For the text-containing cell, return its midpoint in [X, Y] coordinate format. 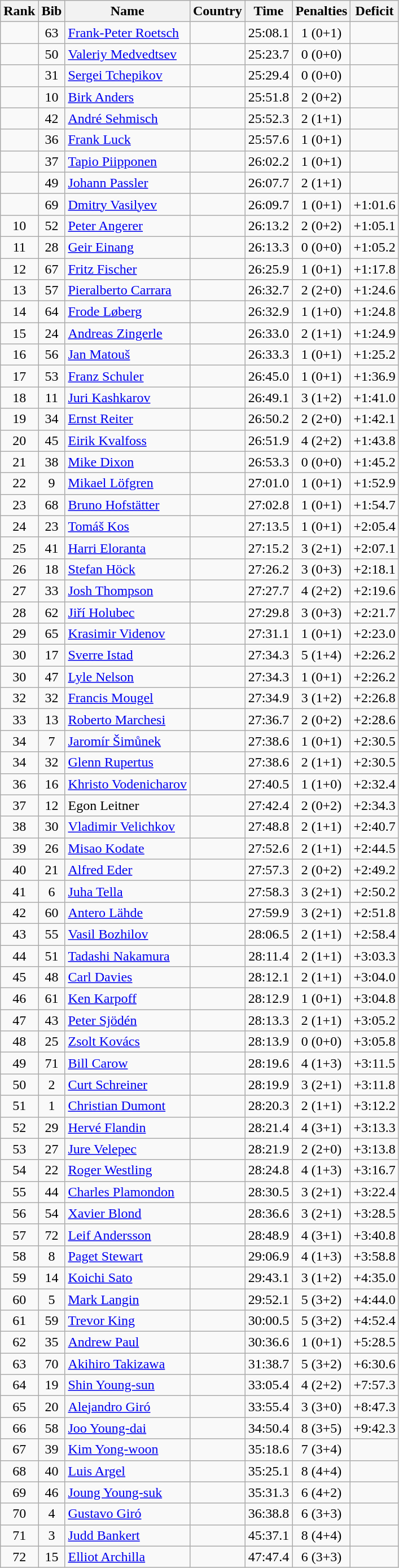
27:34.9 [269, 698]
+2:44.5 [375, 848]
27:26.2 [269, 569]
Pieralberto Carrara [128, 290]
28:12.9 [269, 999]
Andreas Zingerle [128, 333]
27:36.7 [269, 720]
8 [52, 1256]
26:50.2 [269, 419]
Ken Karpoff [128, 999]
28:24.8 [269, 1170]
33:05.4 [269, 1385]
27:57.3 [269, 870]
+2:23.0 [375, 634]
+3:11.8 [375, 1085]
26:02.2 [269, 161]
28:19.6 [269, 1063]
+3:40.8 [375, 1235]
7 [52, 741]
29:52.1 [269, 1299]
Bill Carow [128, 1063]
+2:21.7 [375, 612]
26:13.3 [269, 247]
30:36.6 [269, 1342]
Bib [52, 11]
+2:49.2 [375, 870]
Ernst Reiter [128, 419]
Lyle Nelson [128, 677]
27:42.4 [269, 805]
35 [52, 1342]
Frank Luck [128, 140]
26:33.0 [269, 333]
Shin Young-sun [128, 1385]
27:58.3 [269, 891]
+1:01.6 [375, 204]
28:21.9 [269, 1149]
+5:28.5 [375, 1342]
Jaromír Šimůnek [128, 741]
André Sehmisch [128, 118]
6 (4+2) [322, 1492]
+2:28.6 [375, 720]
26:33.3 [269, 355]
Time [269, 11]
Hervé Flandin [128, 1127]
Xavier Blond [128, 1213]
+1:05.1 [375, 226]
+1:42.1 [375, 419]
Krasimir Videnov [128, 634]
+4:52.4 [375, 1321]
+3:05.8 [375, 1042]
Eirik Kvalfoss [128, 441]
26:51.9 [269, 441]
+3:22.4 [375, 1192]
3 [52, 1535]
+4:35.0 [375, 1278]
Jiří Holubec [128, 612]
Vasil Bozhilov [128, 934]
66 [19, 1428]
Jure Velepec [128, 1149]
+2:26.8 [375, 698]
Harri Eloranta [128, 548]
+1:25.2 [375, 355]
Misao Kodate [128, 848]
26:07.7 [269, 183]
+3:04.8 [375, 999]
9 [52, 483]
+2:51.8 [375, 913]
26:45.0 [269, 376]
Vladimir Velichkov [128, 827]
29:06.9 [269, 1256]
+1:45.2 [375, 462]
Paget Stewart [128, 1256]
Roger Westling [128, 1170]
Fritz Fischer [128, 269]
33:55.4 [269, 1407]
Country [217, 11]
Bruno Hofstätter [128, 505]
31 [52, 76]
26:32.7 [269, 290]
36:38.8 [269, 1514]
27:27.7 [269, 591]
+3:16.7 [375, 1170]
Frank-Peter Roetsch [128, 33]
Khristo Vodenicharov [128, 784]
6 [52, 891]
+2:07.1 [375, 548]
Trevor King [128, 1321]
Egon Leitner [128, 805]
2 [52, 1085]
30:00.5 [269, 1321]
26:25.9 [269, 269]
+6:30.6 [375, 1364]
Tomáš Kos [128, 526]
Gustavo Giró [128, 1514]
Franz Schuler [128, 376]
Joo Young-dai [128, 1428]
+1:24.8 [375, 312]
26:53.3 [269, 462]
Jan Matouš [128, 355]
+2:40.7 [375, 827]
Valeriy Medvedtsev [128, 54]
+1:24.6 [375, 290]
+1:24.9 [375, 333]
+1:54.7 [375, 505]
25:57.6 [269, 140]
Tadashi Nakamura [128, 956]
Carl Davies [128, 977]
Luis Argel [128, 1471]
Charles Plamondon [128, 1192]
27:59.9 [269, 913]
+3:11.5 [375, 1063]
Dmitry Vasilyev [128, 204]
8 (3+5) [322, 1428]
Curt Schreiner [128, 1085]
Zsolt Kovács [128, 1042]
27:31.1 [269, 634]
Andrew Paul [128, 1342]
Peter Sjödén [128, 1020]
26:49.1 [269, 398]
Stefan Höck [128, 569]
+2:58.4 [375, 934]
Sergei Tchepikov [128, 76]
Sverre Istad [128, 655]
28:21.4 [269, 1127]
Frode Løberg [128, 312]
28:13.9 [269, 1042]
28:13.3 [269, 1020]
Juha Tella [128, 891]
Alejandro Giró [128, 1407]
Penalties [322, 11]
Antero Lähde [128, 913]
27:02.8 [269, 505]
+1:05.2 [375, 247]
+3:58.8 [375, 1256]
Koichi Sato [128, 1278]
7 (3+4) [322, 1450]
Rank [19, 11]
Francis Mougel [128, 698]
Kim Yong-woon [128, 1450]
Mike Dixon [128, 462]
35:18.6 [269, 1450]
27:15.2 [269, 548]
+8:47.3 [375, 1407]
35:31.3 [269, 1492]
Geir Einang [128, 247]
25:29.4 [269, 76]
27:40.5 [269, 784]
28:11.4 [269, 956]
Leif Andersson [128, 1235]
Joung Young-suk [128, 1492]
Roberto Marchesi [128, 720]
+4:44.0 [375, 1299]
+1:41.0 [375, 398]
+3:28.5 [375, 1213]
Mark Langin [128, 1299]
+1:36.9 [375, 376]
Judd Bankert [128, 1535]
27:13.5 [269, 526]
1 [52, 1106]
27:29.8 [269, 612]
Mikael Löfgren [128, 483]
Deficit [375, 11]
31:38.7 [269, 1364]
Juri Kashkarov [128, 398]
26:09.7 [269, 204]
27:01.0 [269, 483]
+1:43.8 [375, 441]
Tapio Piipponen [128, 161]
28:06.5 [269, 934]
27:48.8 [269, 827]
Josh Thompson [128, 591]
+3:13.3 [375, 1127]
34:50.4 [269, 1428]
5 (1+4) [322, 655]
+2:50.2 [375, 891]
+3:05.2 [375, 1020]
45:37.1 [269, 1535]
25:51.8 [269, 97]
28:30.5 [269, 1192]
28:48.9 [269, 1235]
29:43.1 [269, 1278]
25:08.1 [269, 33]
Glenn Rupertus [128, 763]
26:13.2 [269, 226]
25:23.7 [269, 54]
+2:18.1 [375, 569]
Johann Passler [128, 183]
4 [52, 1514]
+1:52.9 [375, 483]
28:36.6 [269, 1213]
26:32.9 [269, 312]
+3:13.8 [375, 1149]
+3:12.2 [375, 1106]
Name [128, 11]
Birk Anders [128, 97]
Peter Angerer [128, 226]
28:12.1 [269, 977]
5 [52, 1299]
27:52.6 [269, 848]
Akihiro Takizawa [128, 1364]
28:20.3 [269, 1106]
+2:32.4 [375, 784]
+2:19.6 [375, 591]
+2:05.4 [375, 526]
Christian Dumont [128, 1106]
Alfred Eder [128, 870]
Elliot Archilla [128, 1557]
+3:03.3 [375, 956]
47:47.4 [269, 1557]
+7:57.3 [375, 1385]
28:19.9 [269, 1085]
3 (3+0) [322, 1407]
25:52.3 [269, 118]
+9:42.3 [375, 1428]
+1:17.8 [375, 269]
+2:34.3 [375, 805]
35:25.1 [269, 1471]
+3:04.0 [375, 977]
